Locate the cell with the specified text and output its (X, Y) center coordinate. 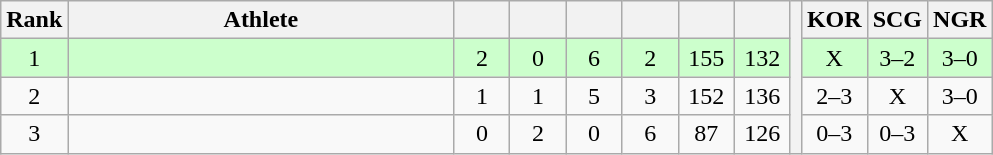
136 (762, 96)
152 (706, 96)
NGR (960, 20)
Athlete (261, 20)
5 (594, 96)
126 (762, 134)
2–3 (834, 96)
3–2 (897, 58)
155 (706, 58)
132 (762, 58)
Rank (34, 20)
KOR (834, 20)
87 (706, 134)
SCG (897, 20)
